Return the [X, Y] coordinate for the center point of the cell that contains the specified text.  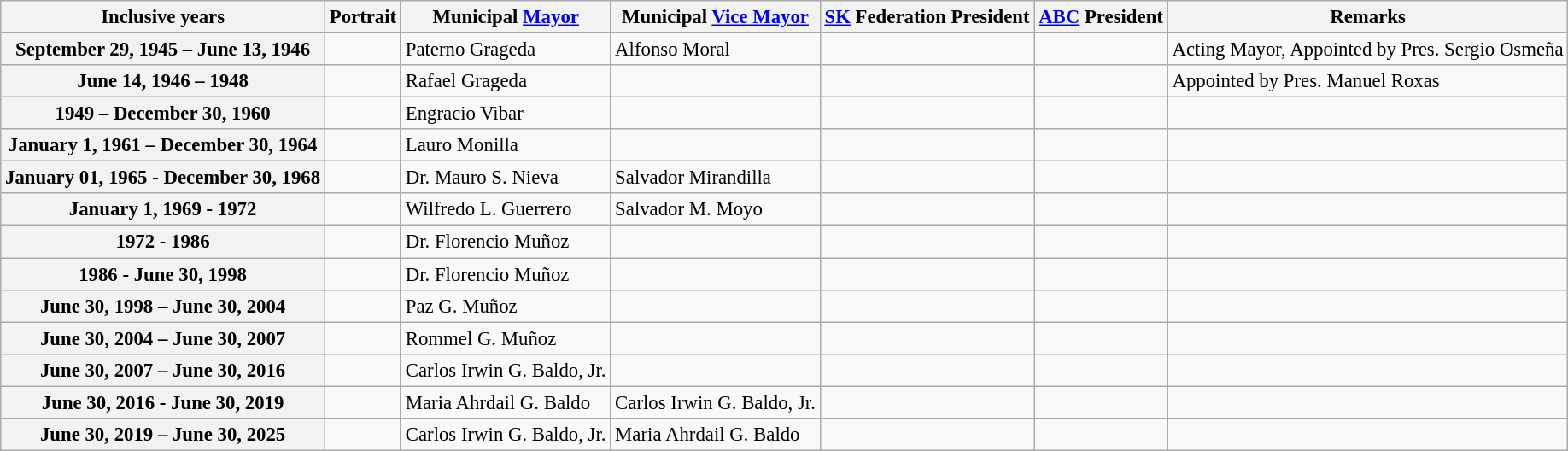
January 1, 1961 – December 30, 1964 [163, 145]
Inclusive years [163, 17]
SK Federation President [927, 17]
Dr. Mauro S. Nieva [506, 178]
Wilfredo L. Guerrero [506, 209]
January 1, 1969 - 1972 [163, 209]
Acting Mayor, Appointed by Pres. Sergio Osmeña [1368, 50]
Paz G. Muñoz [506, 306]
Municipal Mayor [506, 17]
1986 - June 30, 1998 [163, 274]
September 29, 1945 – June 13, 1946 [163, 50]
June 14, 1946 – 1948 [163, 81]
Paterno Grageda [506, 50]
Salvador M. Moyo [716, 209]
Remarks [1368, 17]
1972 - 1986 [163, 242]
Municipal Vice Mayor [716, 17]
Rommel G. Muñoz [506, 338]
June 30, 2004 – June 30, 2007 [163, 338]
Portrait [362, 17]
January 01, 1965 - December 30, 1968 [163, 178]
Alfonso Moral [716, 50]
Salvador Mirandilla [716, 178]
June 30, 2007 – June 30, 2016 [163, 370]
ABC President [1101, 17]
Rafael Grageda [506, 81]
Engracio Vibar [506, 114]
Appointed by Pres. Manuel Roxas [1368, 81]
1949 – December 30, 1960 [163, 114]
June 30, 2016 - June 30, 2019 [163, 402]
Lauro Monilla [506, 145]
June 30, 1998 – June 30, 2004 [163, 306]
June 30, 2019 – June 30, 2025 [163, 435]
